Capture the cell that displays the provided text and extract its (X, Y) central coordinate. 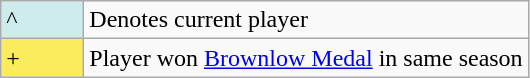
Denotes current player (306, 20)
^ (42, 20)
+ (42, 58)
Player won Brownlow Medal in same season (306, 58)
